Provide the [x, y] coordinate of the cell's center where the given text is located.  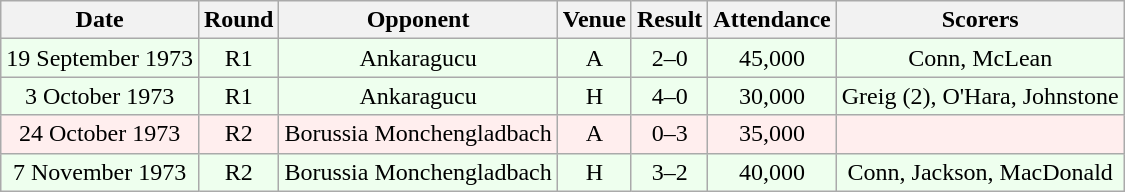
Result [669, 20]
40,000 [772, 172]
Conn, Jackson, MacDonald [980, 172]
35,000 [772, 134]
Date [100, 20]
Greig (2), O'Hara, Johnstone [980, 96]
19 September 1973 [100, 58]
24 October 1973 [100, 134]
Venue [594, 20]
3 October 1973 [100, 96]
30,000 [772, 96]
Scorers [980, 20]
Conn, McLean [980, 58]
Attendance [772, 20]
45,000 [772, 58]
0–3 [669, 134]
7 November 1973 [100, 172]
Round [238, 20]
Opponent [418, 20]
4–0 [669, 96]
2–0 [669, 58]
3–2 [669, 172]
